Capture the cell that displays the provided text and extract its (x, y) central coordinate. 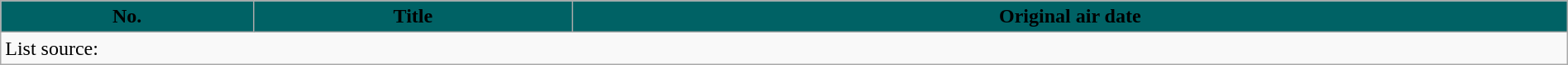
No. (127, 17)
Original air date (1070, 17)
Title (413, 17)
List source: (784, 48)
